Detect which cell encompasses the target text, then output its (x, y) center coordinate. 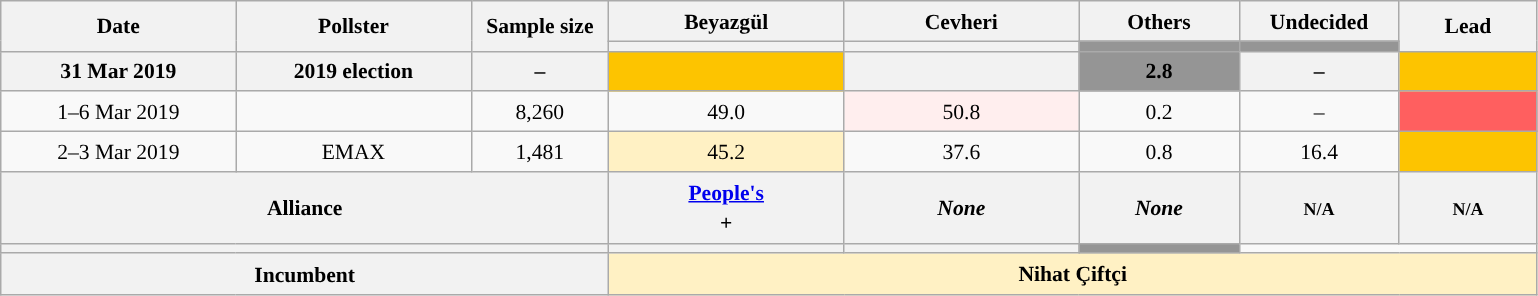
45.2 (726, 152)
0.8 (1159, 152)
8,260 (540, 112)
Cevheri (962, 21)
Sample size (540, 26)
Undecided (1319, 21)
Beyazgül (726, 21)
37.6 (962, 152)
Others (1159, 21)
1–6 Mar 2019 (118, 112)
Pollster (354, 26)
50.8 (962, 112)
Lead (1468, 26)
1,481 (540, 152)
49.0 (726, 112)
EMAX (354, 152)
Nihat Çiftçi (1073, 275)
People's + (726, 208)
2.8 (1159, 71)
Incumbent (305, 275)
Date (118, 26)
31 Mar 2019 (118, 71)
0.2 (1159, 112)
16.4 (1319, 152)
2019 election (354, 71)
2–3 Mar 2019 (118, 152)
Alliance (305, 208)
